Find where the given text appears and provide that cell's center as [X, Y] coordinate. 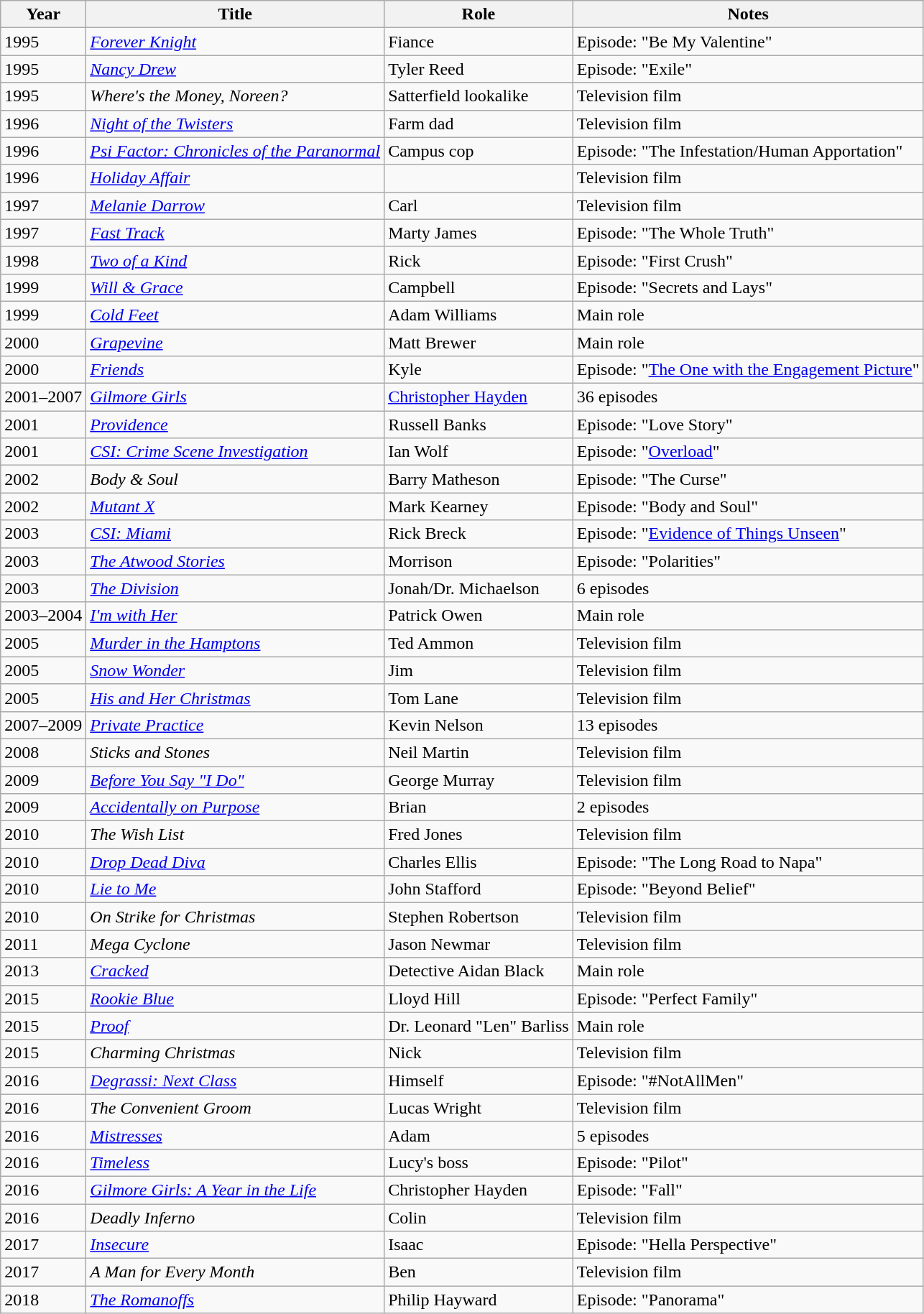
Proof [236, 1026]
Rick Breck [479, 534]
Marty James [479, 233]
The Wish List [236, 835]
Episode: "Hella Perspective" [748, 1245]
Carl [479, 205]
Lie to Me [236, 889]
2011 [43, 944]
Fast Track [236, 233]
Stephen Robertson [479, 917]
Adam Williams [479, 315]
Episode: "Pilot" [748, 1162]
Campus cop [479, 151]
Deadly Inferno [236, 1218]
The Romanoffs [236, 1300]
Lucy's boss [479, 1162]
Kyle [479, 370]
Brian [479, 808]
Episode: "Exile" [748, 69]
The Division [236, 588]
Episode: "The Curse" [748, 479]
Psi Factor: Chronicles of the Paranormal [236, 151]
6 episodes [748, 588]
Episode: "The Whole Truth" [748, 233]
Mistresses [236, 1135]
Barry Matheson [479, 479]
Jason Newmar [479, 944]
Ted Ammon [479, 643]
CSI: Miami [236, 534]
Campbell [479, 287]
Episode: "Beyond Belief" [748, 889]
Detective Aidan Black [479, 971]
Charles Ellis [479, 862]
Farm dad [479, 124]
Ian Wolf [479, 452]
Episode: "Perfect Family" [748, 999]
Isaac [479, 1245]
Mark Kearney [479, 506]
Notes [748, 14]
2003–2004 [43, 616]
Morrison [479, 561]
A Man for Every Month [236, 1272]
Ben [479, 1272]
Neil Martin [479, 752]
Providence [236, 425]
Grapevine [236, 343]
Holiday Affair [236, 178]
Two of a Kind [236, 260]
Episode: "Overload" [748, 452]
Will & Grace [236, 287]
Rick [479, 260]
Episode: "The Infestation/Human Apportation" [748, 151]
Accidentally on Purpose [236, 808]
Nancy Drew [236, 69]
On Strike for Christmas [236, 917]
Russell Banks [479, 425]
2008 [43, 752]
1998 [43, 260]
Matt Brewer [479, 343]
Insecure [236, 1245]
Episode: "Fall" [748, 1190]
Episode: "The Long Road to Napa" [748, 862]
13 episodes [748, 725]
Mutant X [236, 506]
Episode: "Secrets and Lays" [748, 287]
Charming Christmas [236, 1053]
Sticks and Stones [236, 752]
Cold Feet [236, 315]
Degrassi: Next Class [236, 1081]
5 episodes [748, 1135]
Forever Knight [236, 42]
Jonah/Dr. Michaelson [479, 588]
CSI: Crime Scene Investigation [236, 452]
Satterfield lookalike [479, 96]
Episode: "Love Story" [748, 425]
Colin [479, 1218]
Gilmore Girls [236, 397]
2001–2007 [43, 397]
Drop Dead Diva [236, 862]
The Convenient Groom [236, 1108]
Night of the Twisters [236, 124]
Private Practice [236, 725]
Episode: "First Crush" [748, 260]
I'm with Her [236, 616]
Title [236, 14]
Cracked [236, 971]
Lucas Wright [479, 1108]
George Murray [479, 779]
Rookie Blue [236, 999]
Body & Soul [236, 479]
Jim [479, 670]
2 episodes [748, 808]
Fred Jones [479, 835]
Year [43, 14]
2007–2009 [43, 725]
Lloyd Hill [479, 999]
Snow Wonder [236, 670]
The Atwood Stories [236, 561]
Episode: "Panorama" [748, 1300]
Mega Cyclone [236, 944]
Dr. Leonard "Len" Barliss [479, 1026]
Episode: "Be My Valentine" [748, 42]
Role [479, 14]
Episode: "The One with the Engagement Picture" [748, 370]
Episode: "Evidence of Things Unseen" [748, 534]
Tom Lane [479, 698]
Adam [479, 1135]
Timeless [236, 1162]
36 episodes [748, 397]
2013 [43, 971]
Before You Say "I Do" [236, 779]
Murder in the Hamptons [236, 643]
Nick [479, 1053]
Where's the Money, Noreen? [236, 96]
Gilmore Girls: A Year in the Life [236, 1190]
Patrick Owen [479, 616]
Kevin Nelson [479, 725]
Fiance [479, 42]
Philip Hayward [479, 1300]
Melanie Darrow [236, 205]
His and Her Christmas [236, 698]
John Stafford [479, 889]
Friends [236, 370]
Tyler Reed [479, 69]
Himself [479, 1081]
Episode: "#NotAllMen" [748, 1081]
Episode: "Body and Soul" [748, 506]
2018 [43, 1300]
Episode: "Polarities" [748, 561]
